Extract the (X, Y) coordinate from the center of the cell holding the provided text.  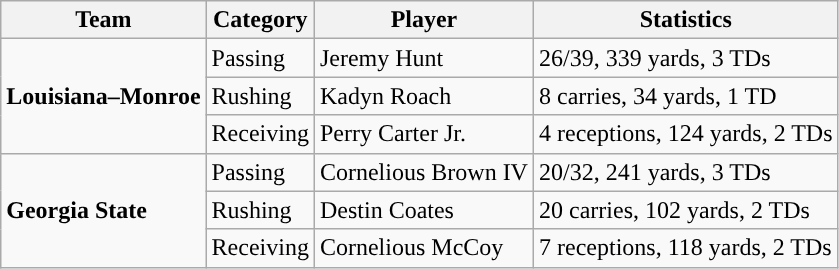
Jeremy Hunt (424, 58)
26/39, 339 yards, 3 TDs (686, 58)
8 carries, 34 yards, 1 TD (686, 96)
Team (104, 20)
7 receptions, 118 yards, 2 TDs (686, 248)
20 carries, 102 yards, 2 TDs (686, 210)
Cornelious Brown IV (424, 172)
Destin Coates (424, 210)
Perry Carter Jr. (424, 134)
20/32, 241 yards, 3 TDs (686, 172)
Statistics (686, 20)
Cornelious McCoy (424, 248)
Kadyn Roach (424, 96)
Player (424, 20)
4 receptions, 124 yards, 2 TDs (686, 134)
Louisiana–Monroe (104, 96)
Georgia State (104, 210)
Category (260, 20)
